Provide the [x, y] coordinate of the cell's center where the given text is located.  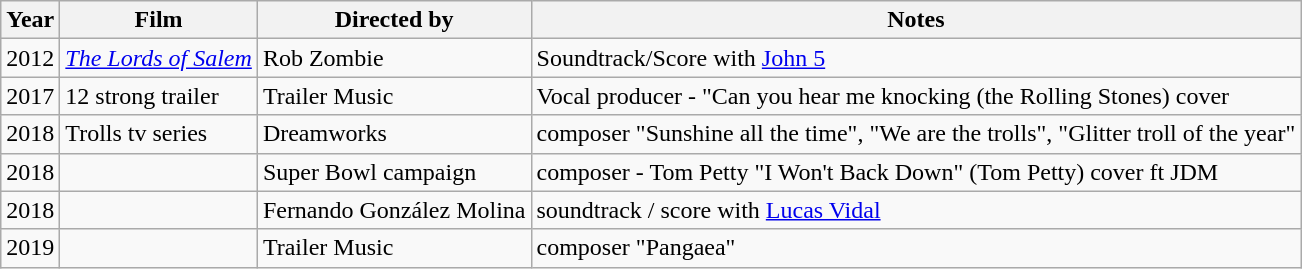
soundtrack / score with Lucas Vidal [916, 210]
Vocal producer - "Can you hear me knocking (the Rolling Stones) cover [916, 96]
2012 [30, 58]
Dreamworks [394, 134]
Soundtrack/Score with John 5 [916, 58]
Notes [916, 20]
Super Bowl campaign [394, 172]
composer "Pangaea" [916, 248]
Fernando González Molina [394, 210]
composer - Tom Petty "I Won't Back Down" (Tom Petty) cover ft JDM [916, 172]
Directed by [394, 20]
composer "Sunshine all the time", "We are the trolls", "Glitter troll of the year" [916, 134]
Film [159, 20]
Trolls tv series [159, 134]
12 strong trailer [159, 96]
2019 [30, 248]
Rob Zombie [394, 58]
The Lords of Salem [159, 58]
Year [30, 20]
2017 [30, 96]
